Capture the cell that displays the provided text and extract its (X, Y) central coordinate. 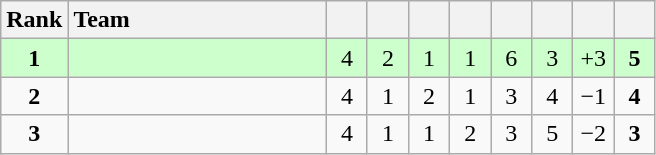
−2 (594, 134)
−1 (594, 96)
+3 (594, 58)
6 (512, 58)
Rank (34, 20)
Team (198, 20)
